Capture the cell that displays the provided text and extract its [X, Y] central coordinate. 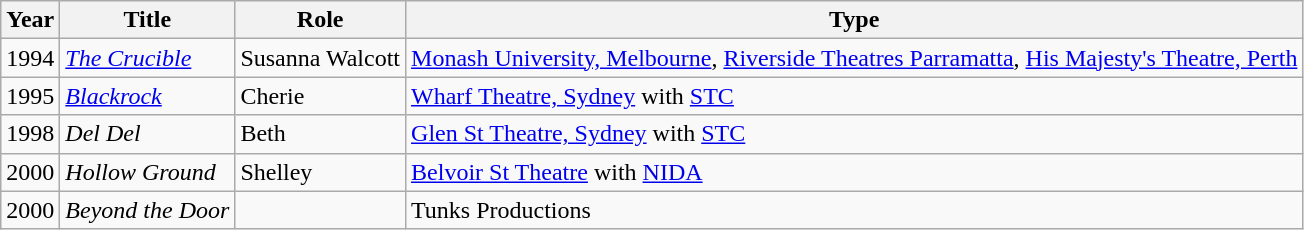
Beth [320, 134]
Hollow Ground [148, 172]
Susanna Walcott [320, 58]
Blackrock [148, 96]
Glen St Theatre, Sydney with STC [854, 134]
Monash University, Melbourne, Riverside Theatres Parramatta, His Majesty's Theatre, Perth [854, 58]
Year [30, 20]
Role [320, 20]
Del Del [148, 134]
1994 [30, 58]
The Crucible [148, 58]
Belvoir St Theatre with NIDA [854, 172]
Type [854, 20]
Beyond the Door [148, 210]
1995 [30, 96]
1998 [30, 134]
Shelley [320, 172]
Tunks Productions [854, 210]
Cherie [320, 96]
Wharf Theatre, Sydney with STC [854, 96]
Title [148, 20]
